Output the [X, Y] coordinate of the center of the cell containing the given text.  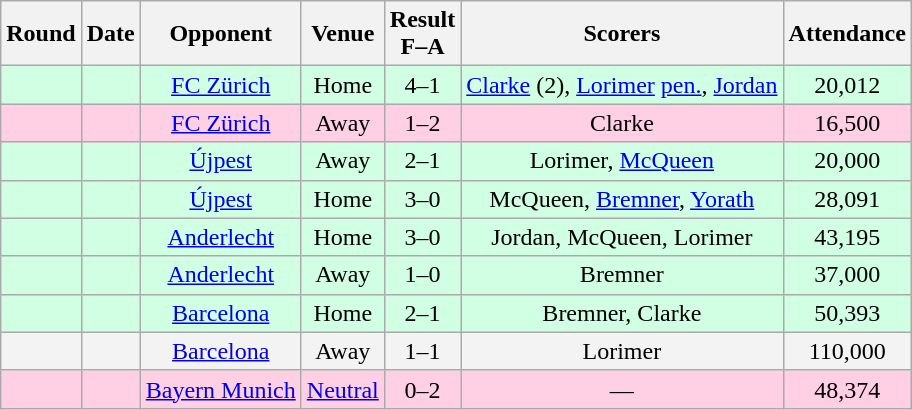
28,091 [847, 199]
Neutral [342, 389]
50,393 [847, 313]
1–0 [422, 275]
McQueen, Bremner, Yorath [622, 199]
Opponent [220, 34]
Lorimer [622, 351]
ResultF–A [422, 34]
Date [110, 34]
Jordan, McQueen, Lorimer [622, 237]
Clarke [622, 123]
Bayern Munich [220, 389]
Bremner, Clarke [622, 313]
43,195 [847, 237]
16,500 [847, 123]
4–1 [422, 85]
Lorimer, McQueen [622, 161]
37,000 [847, 275]
20,000 [847, 161]
1–2 [422, 123]
48,374 [847, 389]
Bremner [622, 275]
20,012 [847, 85]
Round [41, 34]
0–2 [422, 389]
1–1 [422, 351]
Scorers [622, 34]
Attendance [847, 34]
Clarke (2), Lorimer pen., Jordan [622, 85]
Venue [342, 34]
110,000 [847, 351]
— [622, 389]
